Scan for the cell matching the given text and deliver its [x, y] coordinate at center. 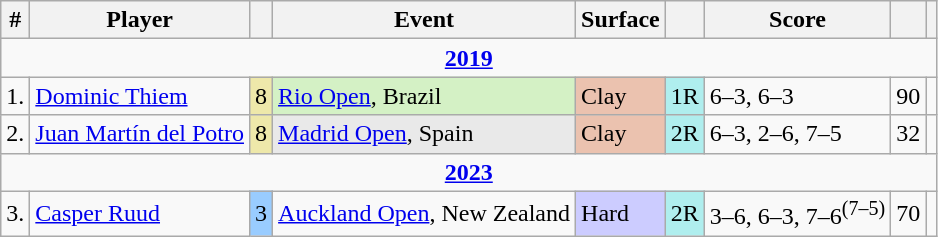
32 [908, 134]
2. [16, 134]
Event [424, 20]
2023 [469, 172]
2019 [469, 58]
Surface [621, 20]
3 [262, 214]
Juan Martín del Potro [140, 134]
6–3, 2–6, 7–5 [797, 134]
Rio Open, Brazil [424, 96]
6–3, 6–3 [797, 96]
3–6, 6–3, 7–6(7–5) [797, 214]
Hard [621, 214]
3. [16, 214]
Madrid Open, Spain [424, 134]
Auckland Open, New Zealand [424, 214]
Dominic Thiem [140, 96]
Player [140, 20]
# [16, 20]
70 [908, 214]
90 [908, 96]
Casper Ruud [140, 214]
Score [797, 20]
1. [16, 96]
1R [684, 96]
